Find where the given text appears and provide that cell's center as [X, Y] coordinate. 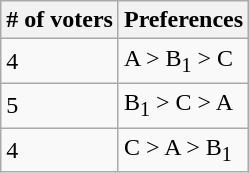
# of voters [60, 20]
5 [60, 105]
C > A > B1 [183, 150]
Preferences [183, 20]
B1 > C > A [183, 105]
A > B1 > C [183, 61]
